Scan for the cell matching the given text and deliver its (X, Y) coordinate at center. 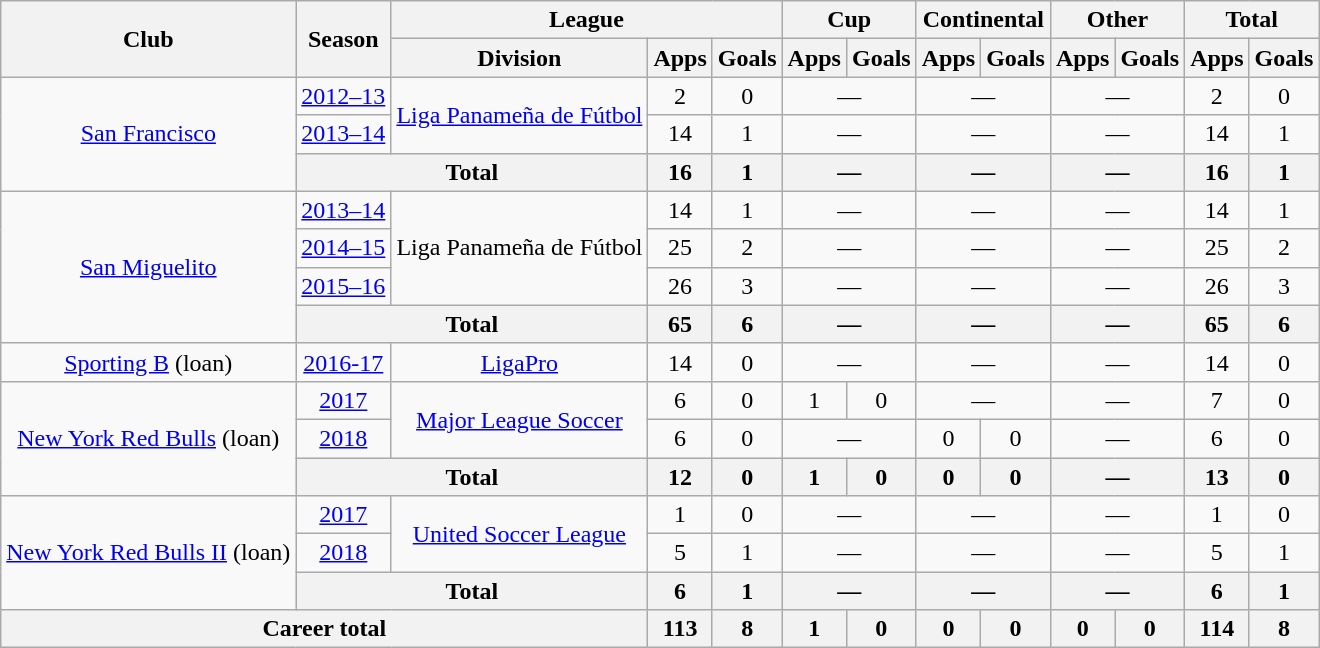
12 (680, 477)
San Francisco (148, 134)
113 (680, 629)
Sporting B (loan) (148, 362)
Major League Soccer (520, 419)
League (586, 20)
2015–16 (344, 286)
Career total (324, 629)
LigaPro (520, 362)
San Miguelito (148, 267)
2016-17 (344, 362)
Cup (849, 20)
New York Red Bulls II (loan) (148, 553)
2014–15 (344, 248)
United Soccer League (520, 534)
Club (148, 39)
7 (1217, 400)
114 (1217, 629)
2012–13 (344, 96)
Division (520, 58)
New York Red Bulls (loan) (148, 438)
Season (344, 39)
Continental (983, 20)
13 (1217, 477)
Other (1117, 20)
